Return (X, Y) of the center of cell containing provided text 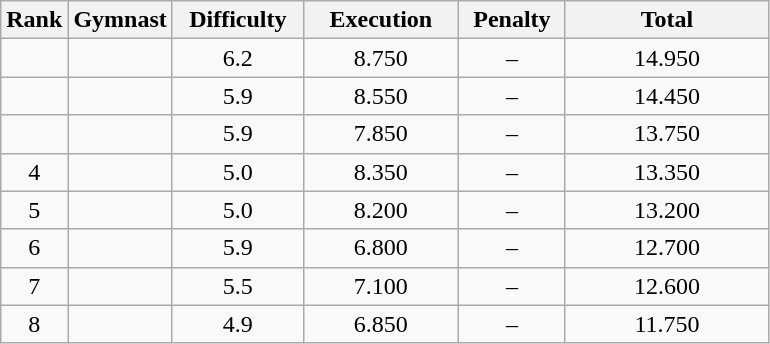
7.850 (380, 134)
6 (34, 248)
14.450 (666, 96)
5.5 (238, 286)
Difficulty (238, 20)
13.350 (666, 172)
6.800 (380, 248)
6.850 (380, 324)
13.200 (666, 210)
8.350 (380, 172)
7 (34, 286)
8.750 (380, 58)
7.100 (380, 286)
11.750 (666, 324)
4.9 (238, 324)
Execution (380, 20)
8 (34, 324)
4 (34, 172)
12.600 (666, 286)
13.750 (666, 134)
8.550 (380, 96)
Rank (34, 20)
Total (666, 20)
Gymnast (120, 20)
8.200 (380, 210)
14.950 (666, 58)
6.2 (238, 58)
12.700 (666, 248)
5 (34, 210)
Penalty (512, 20)
